From the cell containing the given text, extract its center point as [x, y] coordinate. 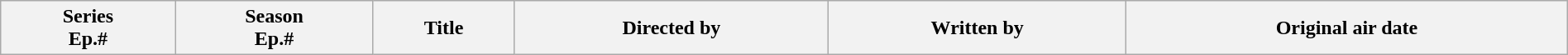
Directed by [672, 28]
Title [443, 28]
SeriesEp.# [88, 28]
Written by [978, 28]
Original air date [1347, 28]
SeasonEp.# [275, 28]
